Determine the [x, y] coordinate at the center of the cell enclosing the given text.  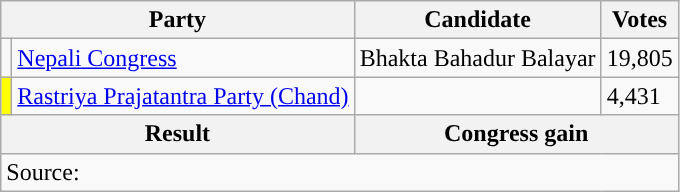
Votes [640, 20]
Party [178, 20]
Rastriya Prajatantra Party (Chand) [183, 96]
4,431 [640, 96]
Congress gain [516, 134]
Source: [340, 172]
19,805 [640, 58]
Candidate [478, 20]
Result [178, 134]
Nepali Congress [183, 58]
Bhakta Bahadur Balayar [478, 58]
